Capture the cell that displays the provided text and extract its (X, Y) central coordinate. 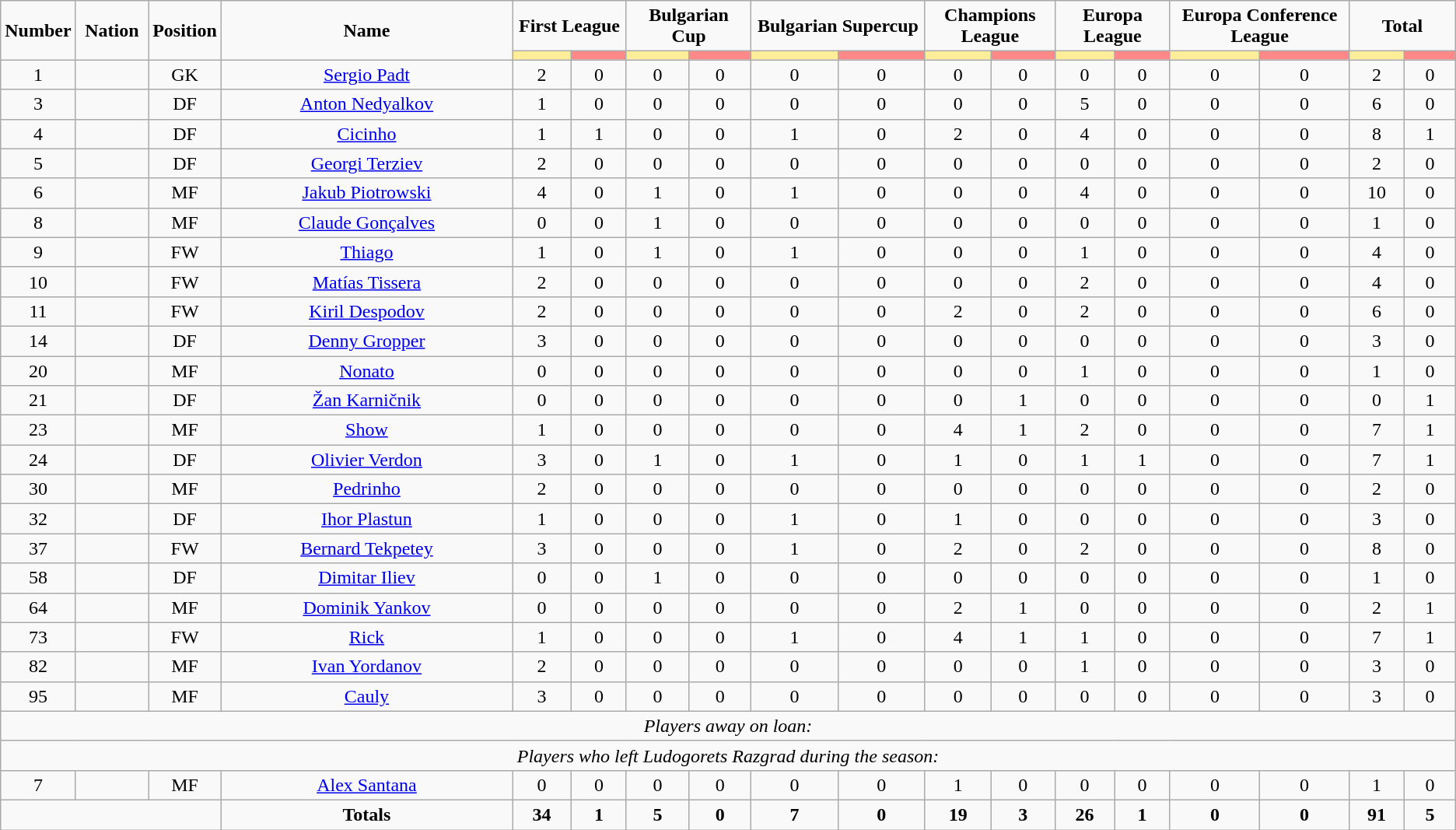
26 (1084, 814)
Show (366, 430)
Champions League (989, 26)
73 (38, 637)
Claude Gonçalves (366, 222)
23 (38, 430)
Rick (366, 637)
34 (541, 814)
Cicinho (366, 134)
Dominik Yankov (366, 608)
14 (38, 341)
GK (185, 75)
Ihor Plastun (366, 519)
Anton Nedyalkov (366, 104)
Name (366, 30)
64 (38, 608)
82 (38, 667)
Matías Tissera (366, 282)
Georgi Terziev (366, 163)
Bulgarian Supercup (838, 26)
20 (38, 371)
Jakub Piotrowski (366, 193)
58 (38, 578)
Total (1403, 26)
30 (38, 489)
Nation (112, 30)
19 (958, 814)
11 (38, 311)
Dimitar Iliev (366, 578)
Ivan Yordanov (366, 667)
Kiril Despodov (366, 311)
91 (1377, 814)
37 (38, 548)
24 (38, 460)
Denny Gropper (366, 341)
Nonato (366, 371)
Žan Karničnik (366, 401)
Thiago (366, 252)
Sergio Padt (366, 75)
Pedrinho (366, 489)
9 (38, 252)
Totals (366, 814)
Olivier Verdon (366, 460)
Cauly (366, 696)
Position (185, 30)
Alex Santana (366, 785)
Bulgarian Cup (688, 26)
Bernard Tekpetey (366, 548)
First League (569, 26)
95 (38, 696)
Players away on loan: (728, 726)
21 (38, 401)
32 (38, 519)
Europa Conference League (1259, 26)
Players who left Ludogorets Razgrad during the season: (728, 755)
Europa League (1112, 26)
Number (38, 30)
